Locate the cell with the specified text and output its (X, Y) center coordinate. 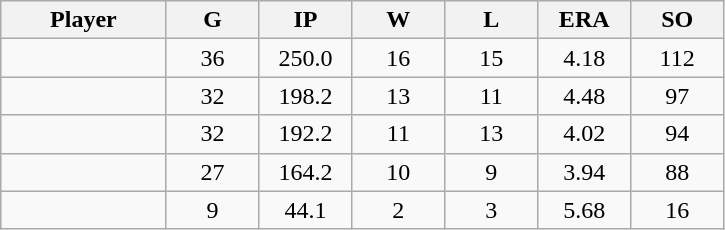
G (212, 20)
W (398, 20)
Player (84, 20)
ERA (584, 20)
4.02 (584, 134)
3 (492, 210)
IP (306, 20)
164.2 (306, 172)
112 (678, 58)
15 (492, 58)
88 (678, 172)
10 (398, 172)
L (492, 20)
4.48 (584, 96)
SO (678, 20)
250.0 (306, 58)
2 (398, 210)
4.18 (584, 58)
44.1 (306, 210)
198.2 (306, 96)
27 (212, 172)
36 (212, 58)
192.2 (306, 134)
3.94 (584, 172)
97 (678, 96)
5.68 (584, 210)
94 (678, 134)
